Search for the cell housing the specified text and yield its [x, y] center coordinate. 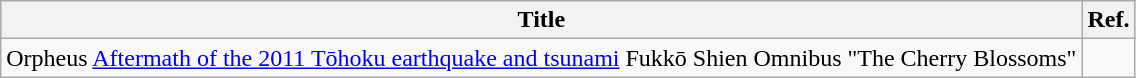
Title [542, 20]
Ref. [1108, 20]
Orpheus Aftermath of the 2011 Tōhoku earthquake and tsunami Fukkō Shien Omnibus "The Cherry Blossoms" [542, 58]
